Provide the [X, Y] coordinate of the cell's center where the given text is located.  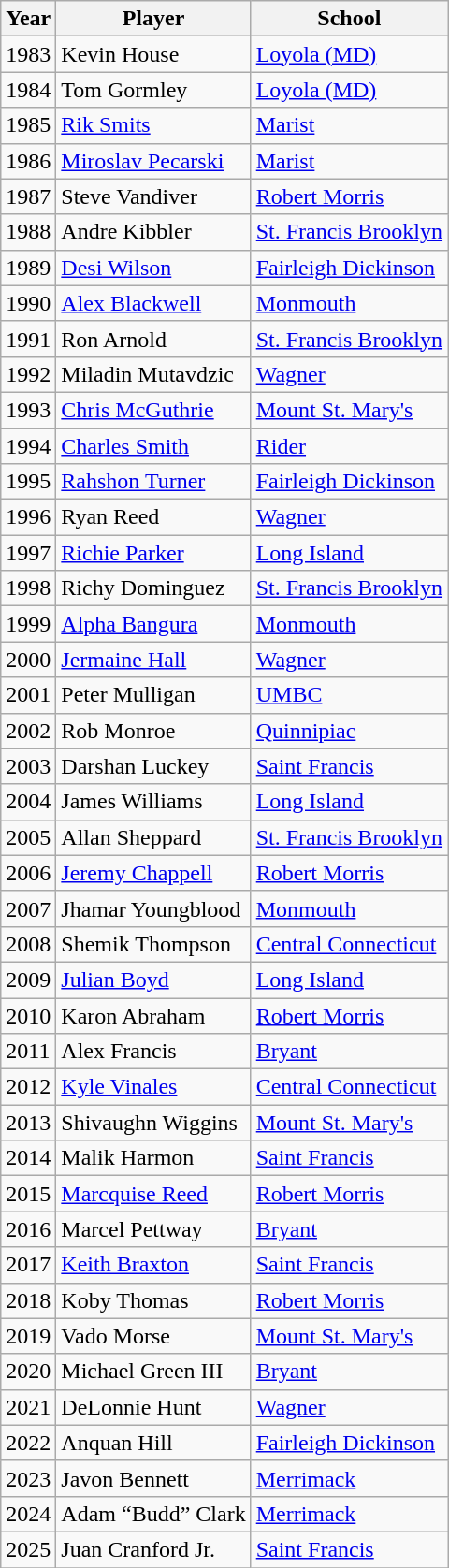
DeLonnie Hunt [153, 1407]
School [349, 19]
Koby Thomas [153, 1300]
Rik Smits [153, 125]
2009 [28, 980]
2017 [28, 1265]
Juan Cranford Jr. [153, 1549]
1993 [28, 410]
Ron Arnold [153, 339]
Tom Gormley [153, 90]
2003 [28, 766]
2020 [28, 1372]
2013 [28, 1123]
Keith Braxton [153, 1265]
Ryan Reed [153, 517]
Chris McGuthrie [153, 410]
Vado Morse [153, 1336]
2018 [28, 1300]
1985 [28, 125]
James Williams [153, 802]
1984 [28, 90]
Shivaughn Wiggins [153, 1123]
1995 [28, 482]
1983 [28, 54]
1999 [28, 624]
Darshan Luckey [153, 766]
Malik Harmon [153, 1158]
Michael Green III [153, 1372]
2014 [28, 1158]
1991 [28, 339]
Jermaine Hall [153, 660]
Rahshon Turner [153, 482]
2019 [28, 1336]
1998 [28, 588]
1996 [28, 517]
2000 [28, 660]
2021 [28, 1407]
2023 [28, 1478]
Marcquise Reed [153, 1194]
Shemik Thompson [153, 944]
2010 [28, 1015]
1990 [28, 303]
1997 [28, 553]
2005 [28, 837]
Year [28, 19]
2002 [28, 731]
Marcel Pettway [153, 1229]
Kevin House [153, 54]
Steve Vandiver [153, 196]
Jhamar Youngblood [153, 908]
1987 [28, 196]
Jeremy Chappell [153, 873]
Rider [349, 446]
Miroslav Pecarski [153, 161]
Allan Sheppard [153, 837]
2024 [28, 1514]
Rob Monroe [153, 731]
Player [153, 19]
Charles Smith [153, 446]
1989 [28, 268]
Quinnipiac [349, 731]
2004 [28, 802]
2015 [28, 1194]
2008 [28, 944]
2007 [28, 908]
1992 [28, 374]
1986 [28, 161]
2001 [28, 695]
Andre Kibbler [153, 232]
Miladin Mutavdzic [153, 374]
1994 [28, 446]
Javon Bennett [153, 1478]
Alex Francis [153, 1052]
Anquan Hill [153, 1443]
Karon Abraham [153, 1015]
2011 [28, 1052]
Adam “Budd” Clark [153, 1514]
Desi Wilson [153, 268]
2006 [28, 873]
Alex Blackwell [153, 303]
2016 [28, 1229]
2012 [28, 1087]
2022 [28, 1443]
Richie Parker [153, 553]
Kyle Vinales [153, 1087]
Richy Dominguez [153, 588]
1988 [28, 232]
Julian Boyd [153, 980]
2025 [28, 1549]
Peter Mulligan [153, 695]
UMBC [349, 695]
Alpha Bangura [153, 624]
